Provide the (X, Y) coordinate of the cell's center where the given text is located.  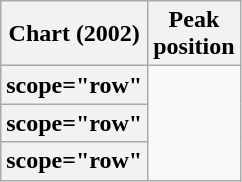
Peakposition (194, 34)
Chart (2002) (74, 34)
